Identify which cell holds the provided text, then report its [X, Y] central coordinate. 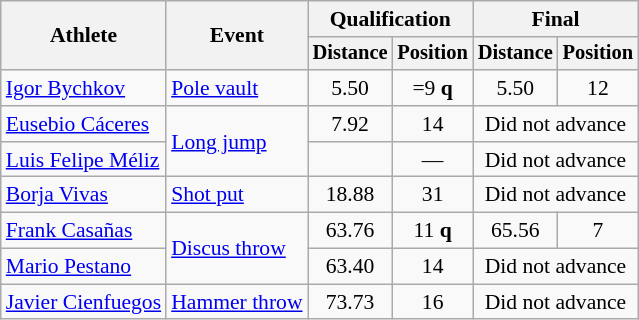
7.92 [350, 124]
18.88 [350, 195]
Event [236, 36]
Long jump [236, 142]
7 [598, 231]
Shot put [236, 195]
Hammer throw [236, 302]
Frank Casañas [84, 231]
Eusebio Cáceres [84, 124]
Luis Felipe Méliz [84, 160]
Discus throw [236, 248]
65.56 [516, 231]
11 q [432, 231]
16 [432, 302]
31 [432, 195]
Mario Pestano [84, 267]
Final [556, 19]
Pole vault [236, 88]
Athlete [84, 36]
Javier Cienfuegos [84, 302]
Igor Bychkov [84, 88]
Qualification [390, 19]
12 [598, 88]
73.73 [350, 302]
— [432, 160]
Borja Vivas [84, 195]
=9 q [432, 88]
63.76 [350, 231]
63.40 [350, 267]
